Extract the [X, Y] coordinate from the center of the cell holding the provided text.  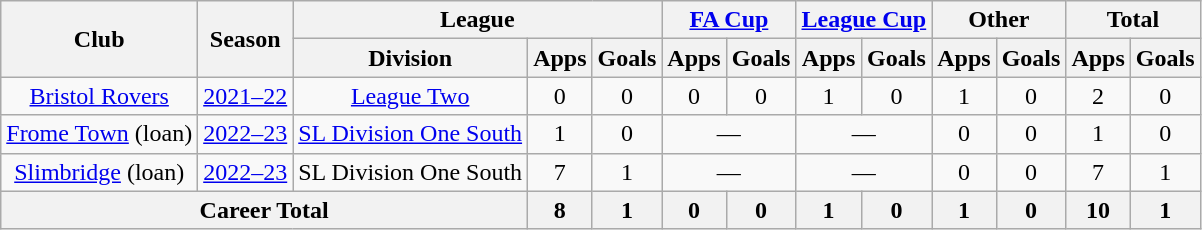
Club [100, 39]
Season [246, 39]
2021–22 [246, 96]
8 [560, 210]
Division [410, 58]
Frome Town (loan) [100, 134]
Bristol Rovers [100, 96]
Career Total [264, 210]
Total [1133, 20]
League [478, 20]
FA Cup [729, 20]
Slimbridge (loan) [100, 172]
League Two [410, 96]
10 [1098, 210]
2 [1098, 96]
Other [999, 20]
League Cup [864, 20]
